Output the [x, y] coordinate of the center of the cell containing the given text.  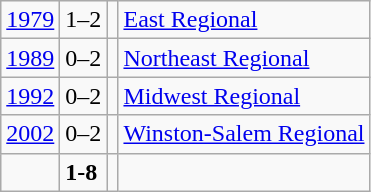
Midwest Regional [244, 96]
1–2 [84, 20]
Winston-Salem Regional [244, 134]
1989 [30, 58]
1-8 [84, 172]
East Regional [244, 20]
1992 [30, 96]
Northeast Regional [244, 58]
1979 [30, 20]
2002 [30, 134]
